Provide the [X, Y] coordinate of the cell's center where the given text is located.  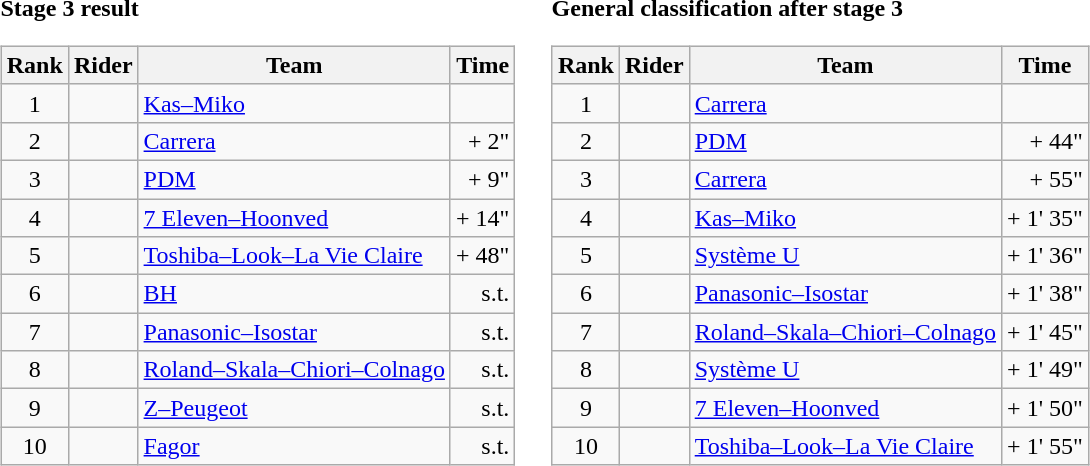
+ 2" [482, 141]
+ 1' 50" [1046, 408]
+ 1' 35" [1046, 217]
+ 1' 45" [1046, 332]
+ 9" [482, 179]
+ 48" [482, 256]
+ 55" [1046, 179]
BH [294, 294]
+ 1' 49" [1046, 370]
Fagor [294, 446]
+ 44" [1046, 141]
+ 1' 55" [1046, 446]
+ 1' 36" [1046, 256]
Z–Peugeot [294, 408]
+ 14" [482, 217]
+ 1' 38" [1046, 294]
